Return the [X, Y] coordinate for the center point of the cell that contains the specified text.  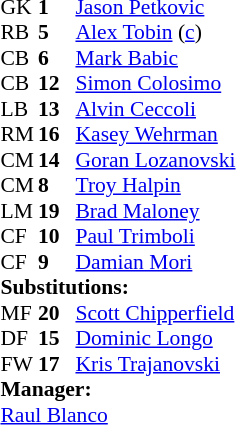
14 [57, 160]
9 [57, 262]
RB [19, 33]
17 [57, 364]
Kris Trajanovski [155, 364]
Substitutions: [118, 287]
19 [57, 211]
MF [19, 313]
13 [57, 109]
Troy Halpin [155, 185]
12 [57, 83]
FW [19, 364]
LM [19, 211]
Kasey Wehrman [155, 135]
LB [19, 109]
Goran Lozanovski [155, 160]
Paul Trimboli [155, 237]
Alvin Ceccoli [155, 109]
Brad Maloney [155, 211]
5 [57, 33]
15 [57, 339]
10 [57, 237]
16 [57, 135]
6 [57, 58]
Alex Tobin (c) [155, 33]
Simon Colosimo [155, 83]
RM [19, 135]
Damian Mori [155, 262]
8 [57, 185]
Mark Babic [155, 58]
Manager: [118, 389]
DF [19, 339]
20 [57, 313]
Scott Chipperfield [155, 313]
Dominic Longo [155, 339]
